Find where the given text appears and provide that cell's center as [X, Y] coordinate. 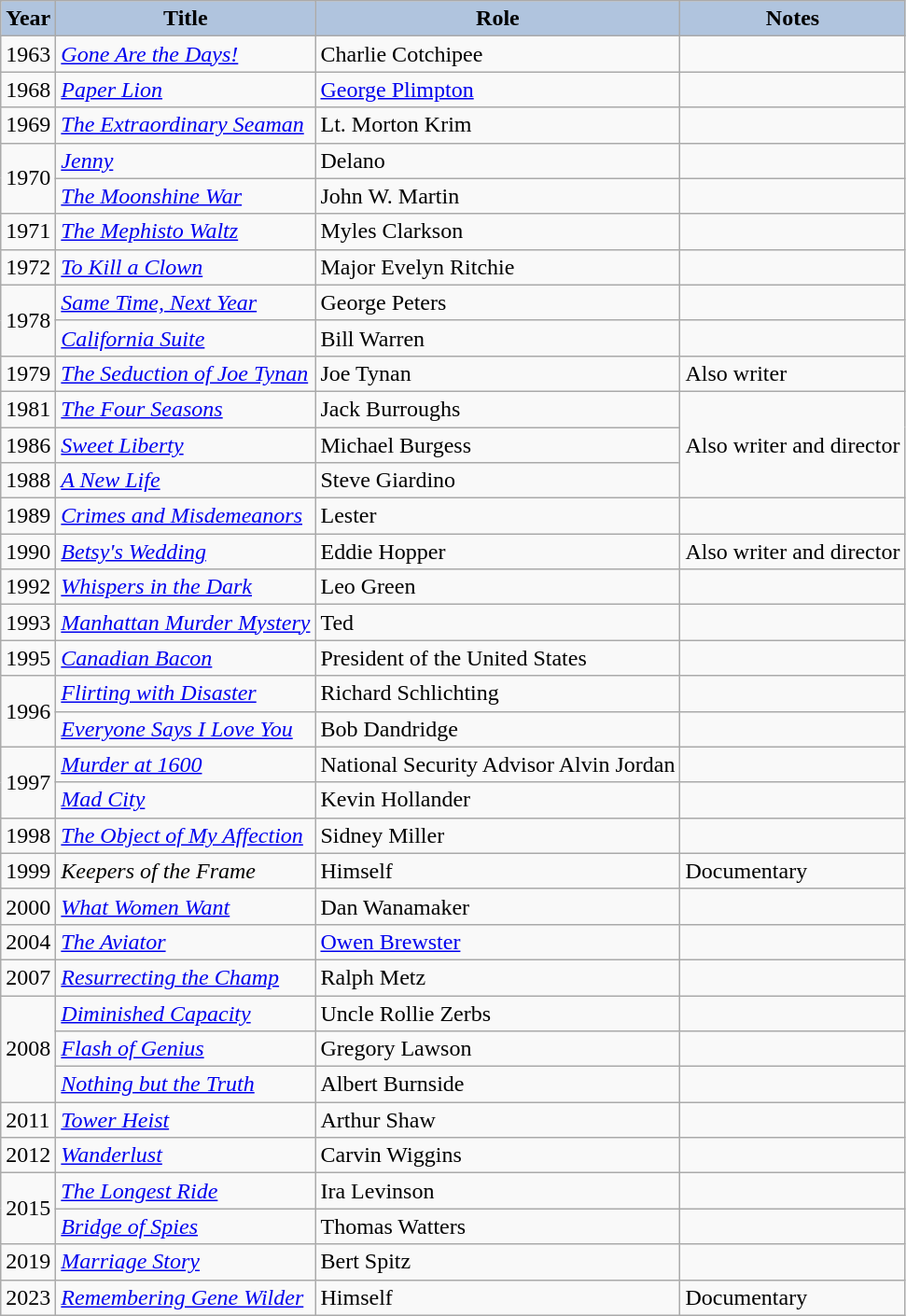
The Seduction of Joe Tynan [186, 373]
Gone Are the Days! [186, 54]
2023 [28, 1297]
1981 [28, 409]
George Plimpton [498, 90]
Kevin Hollander [498, 800]
Tower Heist [186, 1120]
Remembering Gene Wilder [186, 1297]
To Kill a Clown [186, 267]
Carvin Wiggins [498, 1155]
2011 [28, 1120]
1989 [28, 516]
Delano [498, 161]
The Longest Ride [186, 1191]
California Suite [186, 338]
Year [28, 19]
Resurrecting the Champ [186, 977]
Lester [498, 516]
John W. Martin [498, 196]
The Mephisto Waltz [186, 231]
1997 [28, 782]
Paper Lion [186, 90]
Diminished Capacity [186, 1013]
Role [498, 19]
2007 [28, 977]
Bert Spitz [498, 1262]
National Security Advisor Alvin Jordan [498, 764]
Dan Wanamaker [498, 906]
1995 [28, 658]
Crimes and Misdemeanors [186, 516]
Everyone Says I Love You [186, 729]
Arthur Shaw [498, 1120]
The Four Seasons [186, 409]
Marriage Story [186, 1262]
2019 [28, 1262]
Nothing but the Truth [186, 1085]
1992 [28, 587]
1993 [28, 623]
1999 [28, 871]
1970 [28, 178]
Keepers of the Frame [186, 871]
1972 [28, 267]
Canadian Bacon [186, 658]
1998 [28, 835]
Ted [498, 623]
Flash of Genius [186, 1049]
1968 [28, 90]
Whispers in the Dark [186, 587]
2000 [28, 906]
Sidney Miller [498, 835]
Eddie Hopper [498, 552]
Uncle Rollie Zerbs [498, 1013]
Murder at 1600 [186, 764]
1963 [28, 54]
A New Life [186, 481]
Manhattan Murder Mystery [186, 623]
1971 [28, 231]
Also writer [793, 373]
Bob Dandridge [498, 729]
What Women Want [186, 906]
2008 [28, 1048]
2004 [28, 942]
The Aviator [186, 942]
Richard Schlichting [498, 693]
Thomas Watters [498, 1226]
Notes [793, 19]
1979 [28, 373]
Lt. Morton Krim [498, 125]
1990 [28, 552]
1988 [28, 481]
Steve Giardino [498, 481]
Bridge of Spies [186, 1226]
Bill Warren [498, 338]
Gregory Lawson [498, 1049]
Wanderlust [186, 1155]
Sweet Liberty [186, 445]
Michael Burgess [498, 445]
Leo Green [498, 587]
George Peters [498, 302]
Charlie Cotchipee [498, 54]
1978 [28, 320]
Same Time, Next Year [186, 302]
Owen Brewster [498, 942]
The Object of My Affection [186, 835]
President of the United States [498, 658]
Title [186, 19]
Mad City [186, 800]
Ralph Metz [498, 977]
1986 [28, 445]
Ira Levinson [498, 1191]
Flirting with Disaster [186, 693]
Albert Burnside [498, 1085]
Jack Burroughs [498, 409]
The Extraordinary Seaman [186, 125]
1996 [28, 711]
2012 [28, 1155]
Joe Tynan [498, 373]
Myles Clarkson [498, 231]
Betsy's Wedding [186, 552]
The Moonshine War [186, 196]
2015 [28, 1209]
1969 [28, 125]
Jenny [186, 161]
Major Evelyn Ritchie [498, 267]
